Capture the cell that displays the provided text and extract its [X, Y] central coordinate. 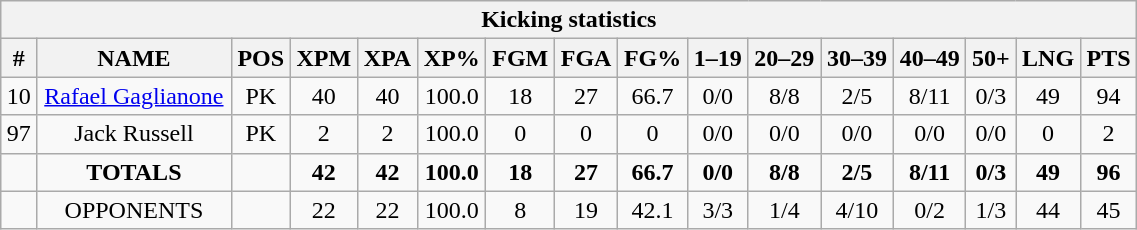
POS [260, 58]
Jack Russell [134, 134]
3/3 [718, 210]
10 [19, 96]
PTS [1108, 58]
94 [1108, 96]
44 [1048, 210]
FGM [520, 58]
50+ [991, 58]
8 [520, 210]
1/4 [784, 210]
19 [586, 210]
96 [1108, 172]
45 [1108, 210]
TOTALS [134, 172]
# [19, 58]
42.1 [653, 210]
FG% [653, 58]
Kicking statistics [569, 20]
Rafael Gaglianone [134, 96]
40–49 [930, 58]
XPM [324, 58]
97 [19, 134]
XPA [387, 58]
4/10 [858, 210]
OPPONENTS [134, 210]
FGA [586, 58]
1–19 [718, 58]
20–29 [784, 58]
0/2 [930, 210]
XP% [452, 58]
30–39 [858, 58]
LNG [1048, 58]
NAME [134, 58]
1/3 [991, 210]
